Return (x, y) of the center of cell containing provided text 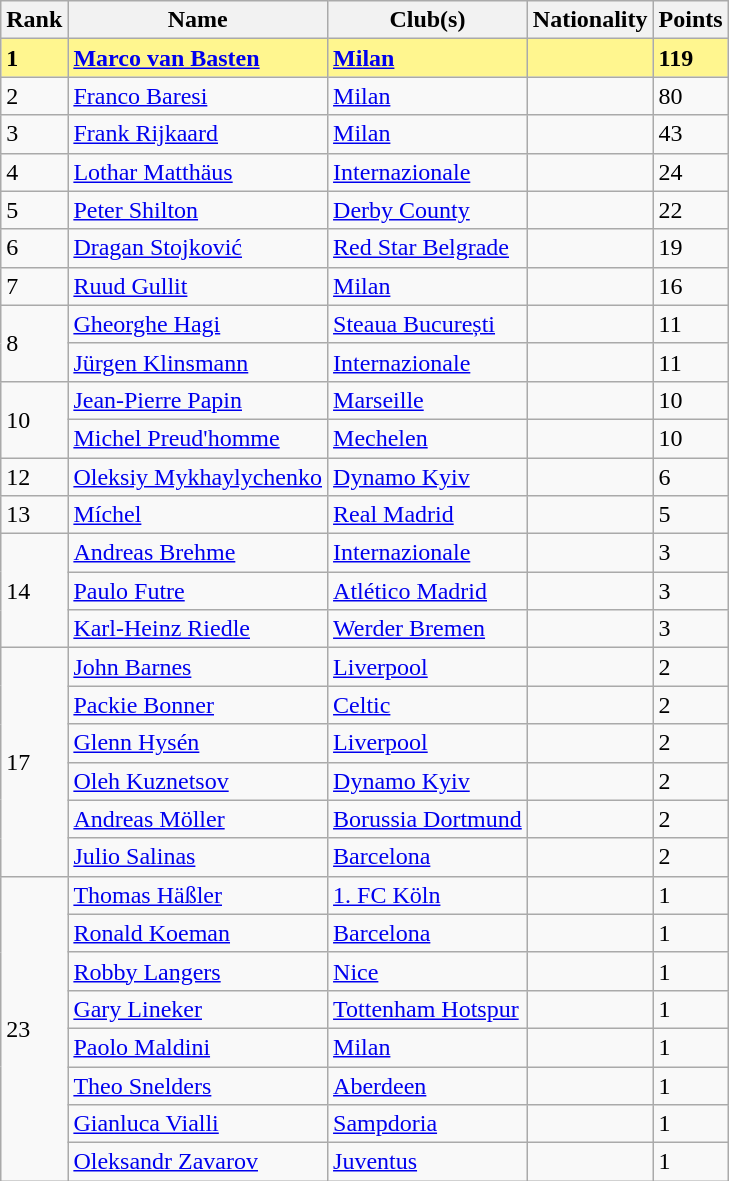
Oleh Kuznetsov (198, 781)
Oleksiy Mykhaylychenko (198, 477)
Andreas Brehme (198, 553)
Ruud Gullit (198, 286)
22 (690, 210)
Rank (34, 20)
14 (34, 591)
Michel Preud'homme (198, 438)
19 (690, 248)
24 (690, 172)
John Barnes (198, 667)
Points (690, 20)
Name (198, 20)
Míchel (198, 515)
Paulo Futre (198, 591)
13 (34, 515)
Gary Lineker (198, 1009)
Gianluca Vialli (198, 1124)
4 (34, 172)
8 (34, 343)
Julio Salinas (198, 857)
Peter Shilton (198, 210)
Celtic (428, 705)
Oleksandr Zavarov (198, 1162)
Lothar Matthäus (198, 172)
1. FC Köln (428, 895)
12 (34, 477)
Karl-Heinz Riedle (198, 629)
Aberdeen (428, 1085)
Borussia Dortmund (428, 819)
Tottenham Hotspur (428, 1009)
23 (34, 1028)
Sampdoria (428, 1124)
Werder Bremen (428, 629)
Juventus (428, 1162)
80 (690, 96)
Nationality (590, 20)
Steaua București (428, 324)
Derby County (428, 210)
17 (34, 762)
Gheorghe Hagi (198, 324)
Marseille (428, 400)
Red Star Belgrade (428, 248)
Real Madrid (428, 515)
16 (690, 286)
Jürgen Klinsmann (198, 362)
Paolo Maldini (198, 1047)
Dragan Stojković (198, 248)
Mechelen (428, 438)
Franco Baresi (198, 96)
Theo Snelders (198, 1085)
Atlético Madrid (428, 591)
Ronald Koeman (198, 933)
7 (34, 286)
Packie Bonner (198, 705)
Club(s) (428, 20)
Frank Rijkaard (198, 134)
Thomas Häßler (198, 895)
Robby Langers (198, 971)
Jean-Pierre Papin (198, 400)
119 (690, 58)
Andreas Möller (198, 819)
Nice (428, 971)
Glenn Hysén (198, 743)
Marco van Basten (198, 58)
43 (690, 134)
